Pinpoint the cell where the given text exists, returning its [x, y] midpoint coordinate. 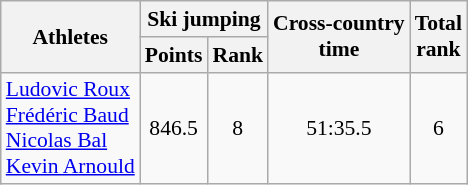
846.5 [174, 128]
51:35.5 [339, 128]
Ski jumping [204, 19]
8 [238, 128]
Points [174, 55]
Cross-country time [339, 36]
Total rank [438, 36]
6 [438, 128]
Rank [238, 55]
Ludovic RouxFrédéric BaudNicolas BalKevin Arnould [70, 128]
Athletes [70, 36]
